Return (X, Y) of the center of cell containing provided text 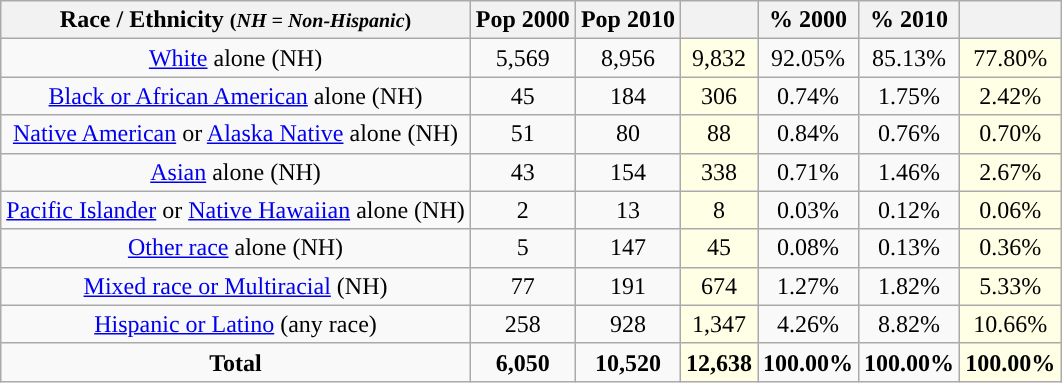
43 (522, 172)
85.13% (910, 58)
8 (718, 210)
5,569 (522, 58)
0.74% (808, 96)
147 (628, 248)
Pop 2010 (628, 20)
13 (628, 210)
% 2010 (910, 20)
0.36% (1010, 248)
5 (522, 248)
9,832 (718, 58)
2 (522, 210)
1.27% (808, 286)
Pop 2000 (522, 20)
0.12% (910, 210)
0.70% (1010, 134)
Asian alone (NH) (236, 172)
8.82% (910, 324)
Other race alone (NH) (236, 248)
674 (718, 286)
0.76% (910, 134)
51 (522, 134)
0.71% (808, 172)
6,050 (522, 362)
191 (628, 286)
80 (628, 134)
1,347 (718, 324)
0.06% (1010, 210)
8,956 (628, 58)
1.46% (910, 172)
258 (522, 324)
Pacific Islander or Native Hawaiian alone (NH) (236, 210)
306 (718, 96)
92.05% (808, 58)
1.82% (910, 286)
77.80% (1010, 58)
0.03% (808, 210)
Native American or Alaska Native alone (NH) (236, 134)
77 (522, 286)
338 (718, 172)
0.13% (910, 248)
Total (236, 362)
White alone (NH) (236, 58)
0.08% (808, 248)
Hispanic or Latino (any race) (236, 324)
Mixed race or Multiracial (NH) (236, 286)
2.67% (1010, 172)
10.66% (1010, 324)
12,638 (718, 362)
4.26% (808, 324)
% 2000 (808, 20)
0.84% (808, 134)
Race / Ethnicity (NH = Non-Hispanic) (236, 20)
10,520 (628, 362)
Black or African American alone (NH) (236, 96)
2.42% (1010, 96)
88 (718, 134)
154 (628, 172)
5.33% (1010, 286)
1.75% (910, 96)
184 (628, 96)
928 (628, 324)
